From the cell containing the given text, extract its center point as [X, Y] coordinate. 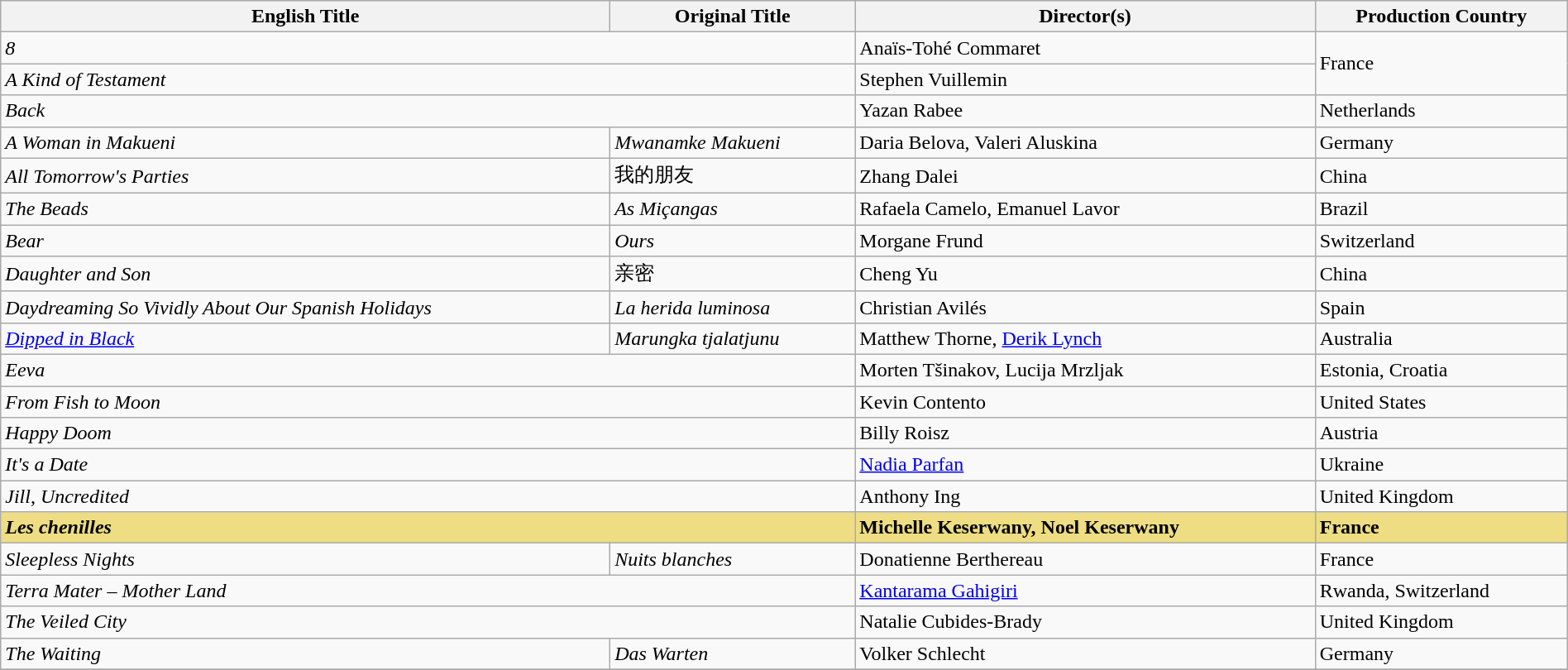
Bear [306, 241]
Back [428, 111]
It's a Date [428, 465]
Volker Schlecht [1085, 653]
Netherlands [1441, 111]
A Kind of Testament [428, 79]
Anthony Ing [1085, 496]
Dipped in Black [306, 338]
A Woman in Makueni [306, 142]
Yazan Rabee [1085, 111]
Spain [1441, 307]
Nadia Parfan [1085, 465]
Australia [1441, 338]
Director(s) [1085, 17]
Morgane Frund [1085, 241]
The Veiled City [428, 622]
Billy Roisz [1085, 433]
Michelle Keserwany, Noel Keserwany [1085, 528]
Rafaela Camelo, Emanuel Lavor [1085, 209]
Matthew Thorne, Derik Lynch [1085, 338]
8 [428, 48]
Les chenilles [428, 528]
Daria Belova, Valeri Aluskina [1085, 142]
Stephen Vuillemin [1085, 79]
Daydreaming So Vividly About Our Spanish Holidays [306, 307]
All Tomorrow's Parties [306, 175]
Zhang Dalei [1085, 175]
As Miçangas [733, 209]
English Title [306, 17]
From Fish to Moon [428, 401]
Terra Mater – Mother Land [428, 591]
Kantarama Gahigiri [1085, 591]
Anaïs-Tohé Commaret [1085, 48]
United States [1441, 401]
Brazil [1441, 209]
亲密 [733, 275]
Austria [1441, 433]
Eeva [428, 370]
Marungka tjalatjunu [733, 338]
Ours [733, 241]
Production Country [1441, 17]
Ukraine [1441, 465]
Estonia, Croatia [1441, 370]
Morten Tšinakov, Lucija Mrzljak [1085, 370]
Natalie Cubides-Brady [1085, 622]
Nuits blanches [733, 559]
Daughter and Son [306, 275]
Kevin Contento [1085, 401]
The Beads [306, 209]
Christian Avilés [1085, 307]
Happy Doom [428, 433]
Mwanamke Makueni [733, 142]
Original Title [733, 17]
La herida luminosa [733, 307]
我的朋友 [733, 175]
The Waiting [306, 653]
Jill, Uncredited [428, 496]
Sleepless Nights [306, 559]
Rwanda, Switzerland [1441, 591]
Donatienne Berthereau [1085, 559]
Das Warten [733, 653]
Cheng Yu [1085, 275]
Switzerland [1441, 241]
